Return the (x, y) coordinate for the center point of the cell that contains the specified text.  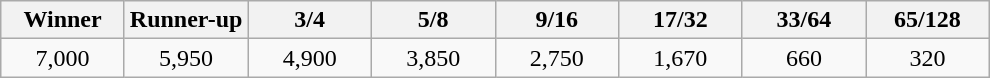
9/16 (557, 20)
Winner (63, 20)
Runner-up (186, 20)
4,900 (310, 58)
660 (804, 58)
1,670 (681, 58)
320 (928, 58)
65/128 (928, 20)
5/8 (433, 20)
3/4 (310, 20)
7,000 (63, 58)
2,750 (557, 58)
3,850 (433, 58)
33/64 (804, 20)
5,950 (186, 58)
17/32 (681, 20)
